Find where the given text appears and provide that cell's center as (x, y) coordinate. 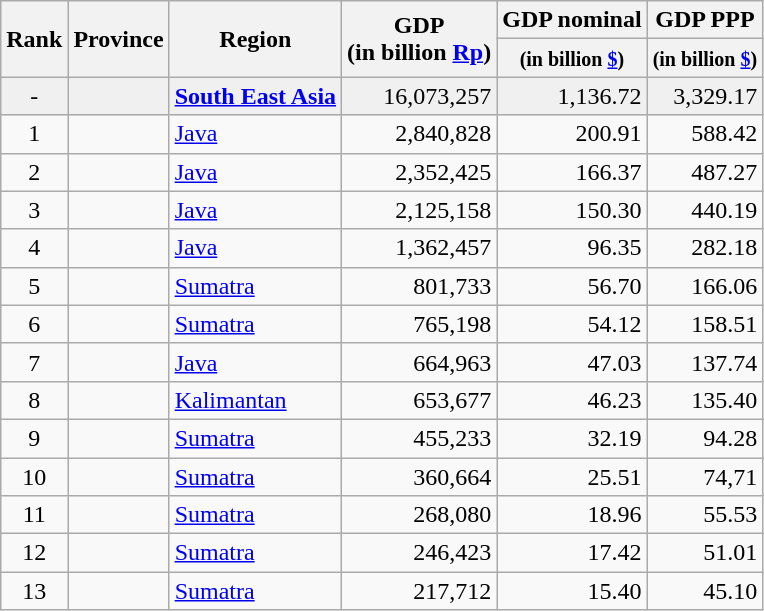
South East Asia (255, 96)
246,423 (420, 553)
4 (34, 248)
166.06 (705, 286)
16,073,257 (420, 96)
1,362,457 (420, 248)
9 (34, 438)
18.96 (572, 515)
12 (34, 553)
46.23 (572, 400)
2 (34, 172)
Province (118, 39)
2,352,425 (420, 172)
15.40 (572, 591)
8 (34, 400)
1,136.72 (572, 96)
56.70 (572, 286)
GDP nominal (572, 20)
150.30 (572, 210)
765,198 (420, 324)
360,664 (420, 477)
440.19 (705, 210)
268,080 (420, 515)
13 (34, 591)
11 (34, 515)
25.51 (572, 477)
Kalimantan (255, 400)
54.12 (572, 324)
10 (34, 477)
74,71 (705, 477)
55.53 (705, 515)
2,840,828 (420, 134)
Region (255, 39)
5 (34, 286)
96.35 (572, 248)
94.28 (705, 438)
- (34, 96)
47.03 (572, 362)
282.18 (705, 248)
137.74 (705, 362)
135.40 (705, 400)
200.91 (572, 134)
1 (34, 134)
588.42 (705, 134)
6 (34, 324)
3 (34, 210)
17.42 (572, 553)
664,963 (420, 362)
3,329.17 (705, 96)
32.19 (572, 438)
2,125,158 (420, 210)
GDP PPP (705, 20)
45.10 (705, 591)
Rank (34, 39)
51.01 (705, 553)
7 (34, 362)
158.51 (705, 324)
653,677 (420, 400)
217,712 (420, 591)
487.27 (705, 172)
455,233 (420, 438)
GDP(in billion Rp) (420, 39)
166.37 (572, 172)
801,733 (420, 286)
